Search for the cell housing the specified text and yield its (X, Y) center coordinate. 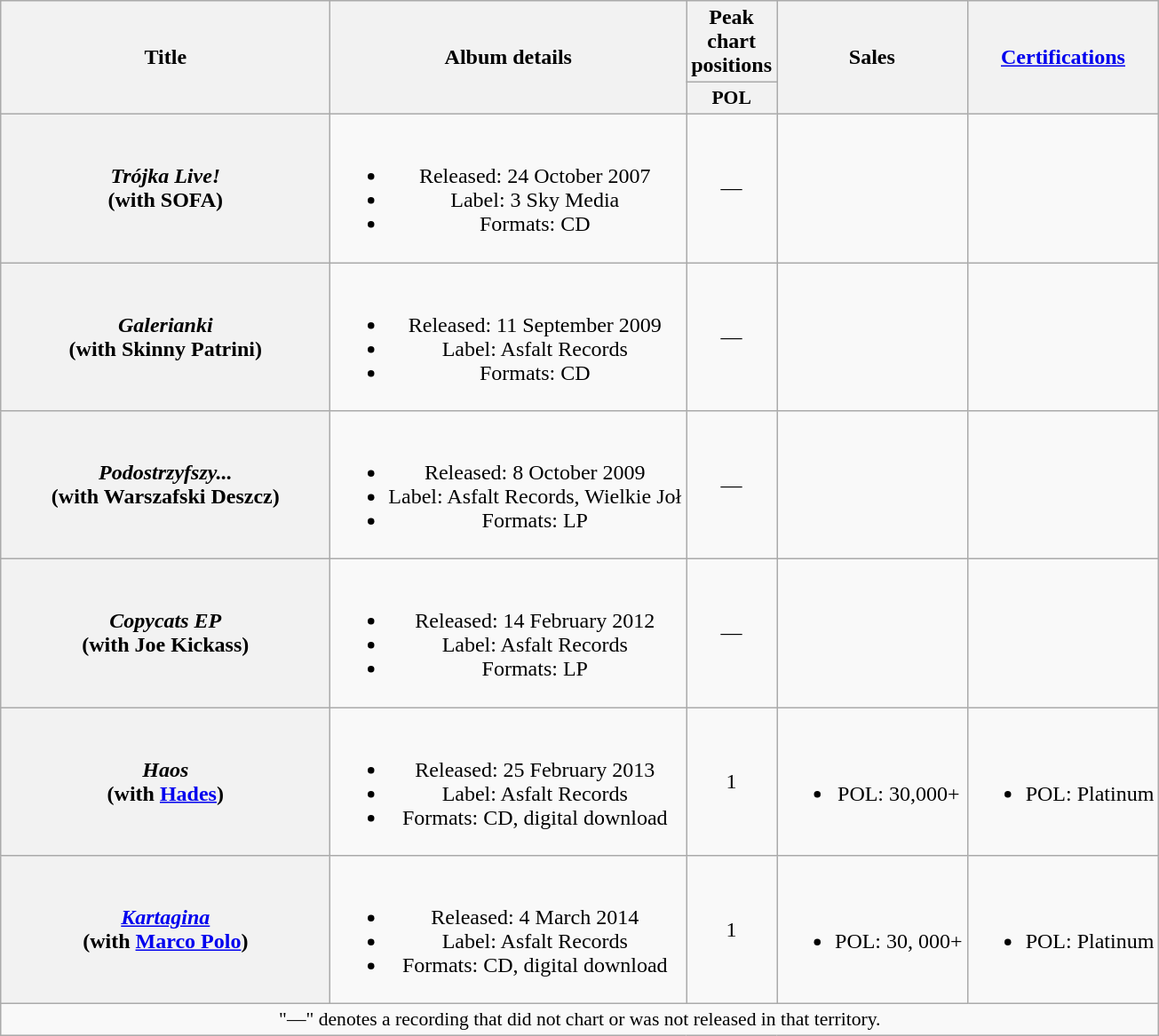
Released: 4 March 2014Label: Asfalt RecordsFormats: CD, digital download (508, 930)
POL: 30,000+ (872, 781)
"—" denotes a recording that did not chart or was not released in that territory. (580, 1020)
Released: 8 October 2009Label: Asfalt Records, Wielkie JołFormats: LP (508, 485)
Galerianki(with Skinny Patrini) (165, 337)
Album details (508, 58)
Released: 25 February 2013Label: Asfalt RecordsFormats: CD, digital download (508, 781)
Kartagina(with Marco Polo) (165, 930)
Trójka Live!(with SOFA) (165, 188)
Podostrzyfszy...(with Warszafski Deszcz) (165, 485)
Released: 11 September 2009Label: Asfalt RecordsFormats: CD (508, 337)
Released: 24 October 2007Label: 3 Sky MediaFormats: CD (508, 188)
Certifications (1063, 58)
Copycats EP(with Joe Kickass) (165, 634)
Peak chart positions (732, 42)
Haos(with Hades) (165, 781)
POL: 30, 000+ (872, 930)
Released: 14 February 2012Label: Asfalt RecordsFormats: LP (508, 634)
Sales (872, 58)
Title (165, 58)
POL (732, 99)
